Scan for the cell matching the given text and deliver its [X, Y] coordinate at center. 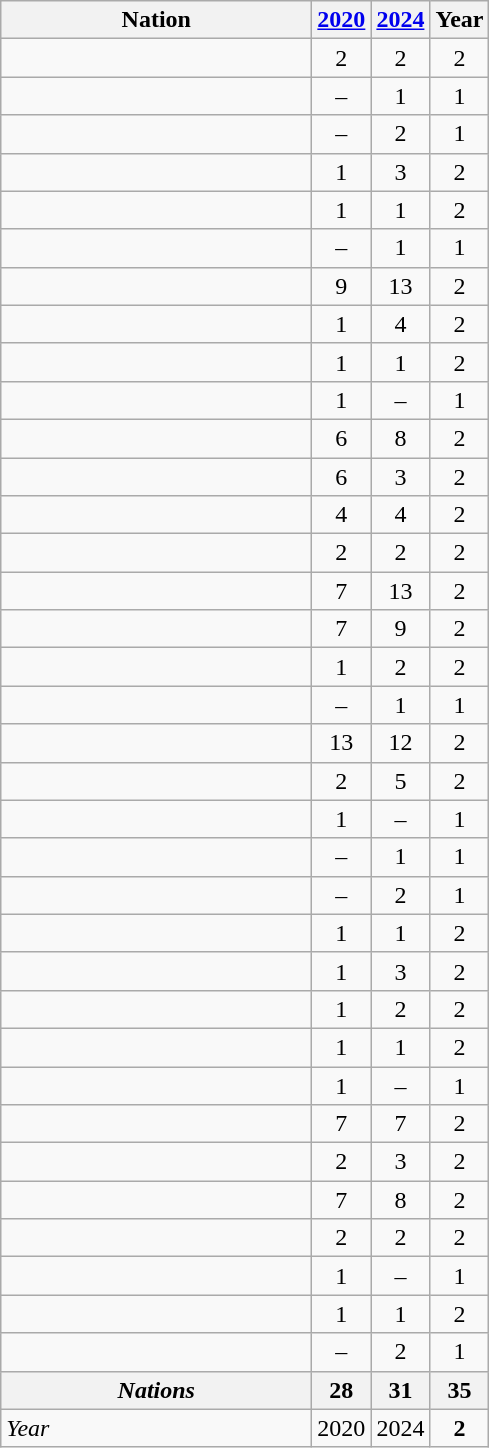
35 [460, 1390]
5 [400, 781]
12 [400, 743]
Nations [156, 1390]
Nation [156, 20]
31 [400, 1390]
28 [342, 1390]
